Return [x, y] of the center of cell containing provided text 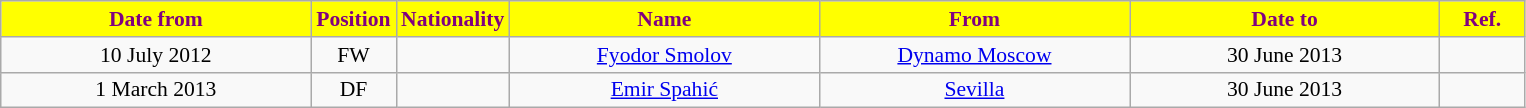
Nationality [452, 19]
Emir Spahić [664, 90]
Sevilla [974, 90]
10 July 2012 [156, 55]
Ref. [1482, 19]
Dynamo Moscow [974, 55]
Position [354, 19]
From [974, 19]
1 March 2013 [156, 90]
FW [354, 55]
DF [354, 90]
Name [664, 19]
Date from [156, 19]
Fyodor Smolov [664, 55]
Date to [1285, 19]
